Pinpoint the cell where the given text exists, returning its [x, y] midpoint coordinate. 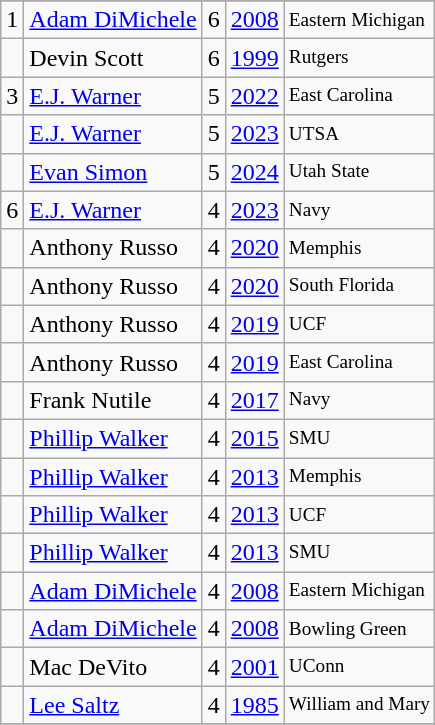
Devin Scott [113, 58]
Rutgers [359, 58]
Utah State [359, 172]
Lee Saltz [113, 705]
Evan Simon [113, 172]
Bowling Green [359, 629]
3 [12, 96]
2022 [254, 96]
South Florida [359, 286]
2015 [254, 438]
2024 [254, 172]
1985 [254, 705]
UTSA [359, 134]
1999 [254, 58]
2017 [254, 400]
UConn [359, 667]
2001 [254, 667]
Mac DeVito [113, 667]
1 [12, 20]
Frank Nutile [113, 400]
William and Mary [359, 705]
